Detect which cell encompasses the target text, then output its (X, Y) center coordinate. 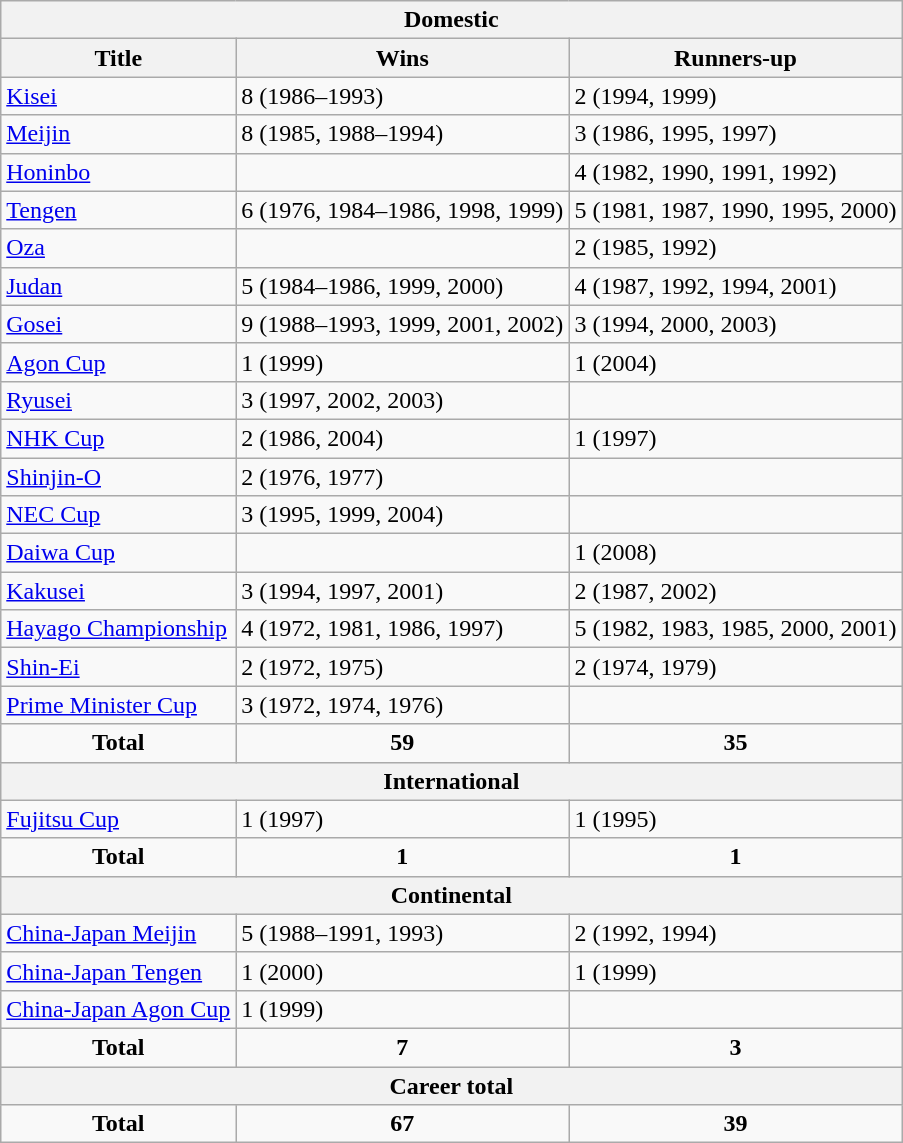
Judan (118, 286)
3 (1997, 2002, 2003) (402, 400)
1 (2000) (402, 971)
67 (402, 1124)
3 (1972, 1974, 1976) (402, 705)
5 (1981, 1987, 1990, 1995, 2000) (736, 210)
3 (1986, 1995, 1997) (736, 134)
China-Japan Tengen (118, 971)
Kakusei (118, 591)
2 (1974, 1979) (736, 667)
2 (1987, 2002) (736, 591)
International (452, 781)
Meijin (118, 134)
Ryusei (118, 400)
3 (1995, 1999, 2004) (402, 515)
3 (1994, 1997, 2001) (402, 591)
5 (1988–1991, 1993) (402, 933)
Wins (402, 58)
2 (1994, 1999) (736, 96)
2 (1972, 1975) (402, 667)
Daiwa Cup (118, 553)
4 (1987, 1992, 1994, 2001) (736, 286)
Runners-up (736, 58)
2 (1986, 2004) (402, 438)
8 (1985, 1988–1994) (402, 134)
Honinbo (118, 172)
1 (2004) (736, 362)
Shinjin-O (118, 477)
5 (1984–1986, 1999, 2000) (402, 286)
Fujitsu Cup (118, 819)
Hayago Championship (118, 629)
2 (1976, 1977) (402, 477)
1 (2008) (736, 553)
Tengen (118, 210)
4 (1972, 1981, 1986, 1997) (402, 629)
Domestic (452, 20)
2 (1985, 1992) (736, 248)
3 (1994, 2000, 2003) (736, 324)
2 (1992, 1994) (736, 933)
NHK Cup (118, 438)
7 (402, 1047)
8 (1986–1993) (402, 96)
Career total (452, 1085)
59 (402, 743)
9 (1988–1993, 1999, 2001, 2002) (402, 324)
Agon Cup (118, 362)
6 (1976, 1984–1986, 1998, 1999) (402, 210)
1 (1995) (736, 819)
Prime Minister Cup (118, 705)
Title (118, 58)
39 (736, 1124)
NEC Cup (118, 515)
Kisei (118, 96)
Continental (452, 895)
China-Japan Meijin (118, 933)
35 (736, 743)
Shin-Ei (118, 667)
4 (1982, 1990, 1991, 1992) (736, 172)
5 (1982, 1983, 1985, 2000, 2001) (736, 629)
China-Japan Agon Cup (118, 1009)
Oza (118, 248)
Gosei (118, 324)
3 (736, 1047)
